Return (X, Y) of the center of cell containing provided text 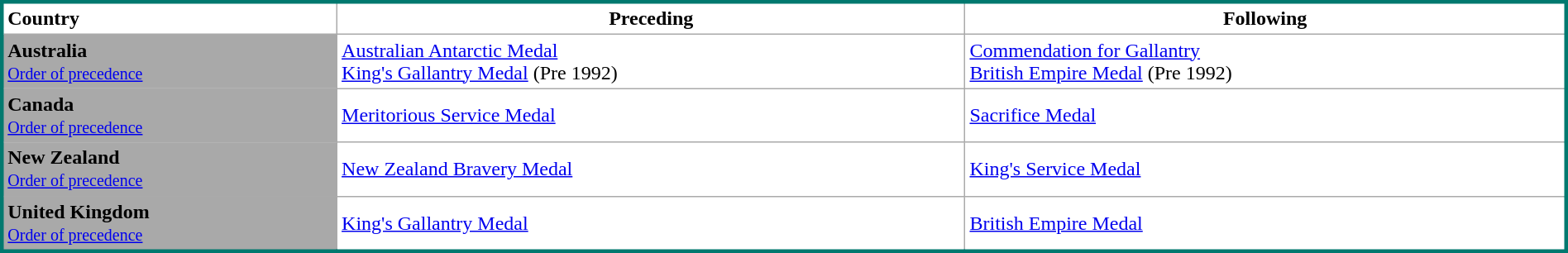
Commendation for GallantryBritish Empire Medal (Pre 1992) (1265, 61)
United KingdomOrder of precedence (169, 223)
New Zealand Bravery Medal (652, 169)
Following (1265, 18)
Sacrifice Medal (1265, 116)
CanadaOrder of precedence (169, 116)
New ZealandOrder of precedence (169, 169)
British Empire Medal (1265, 223)
Australian Antarctic MedalKing's Gallantry Medal (Pre 1992) (652, 61)
Preceding (652, 18)
Meritorious Service Medal (652, 116)
King's Service Medal (1265, 169)
AustraliaOrder of precedence (169, 61)
King's Gallantry Medal (652, 223)
Country (169, 18)
